Capture the cell that displays the provided text and extract its [X, Y] central coordinate. 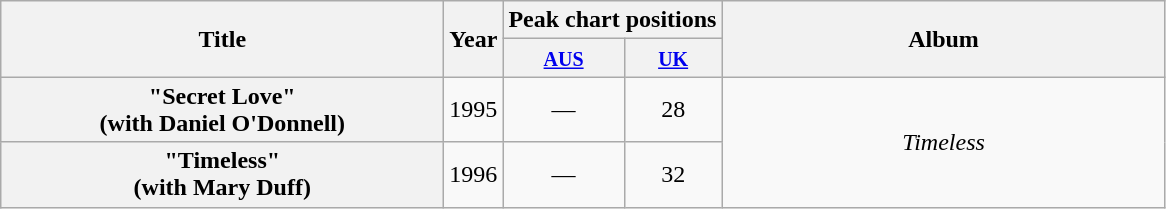
1995 [474, 110]
"Timeless" (with Mary Duff) [222, 174]
Peak chart positions [612, 20]
Timeless [944, 142]
Year [474, 39]
"Secret Love" (with Daniel O'Donnell) [222, 110]
UK [673, 58]
28 [673, 110]
Title [222, 39]
32 [673, 174]
1996 [474, 174]
AUS [564, 58]
Album [944, 39]
